Detect which cell encompasses the target text, then output its [X, Y] center coordinate. 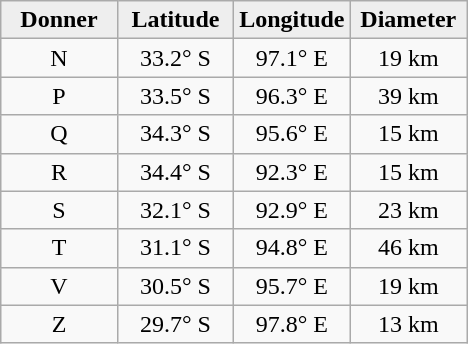
39 km [408, 96]
13 km [408, 324]
96.3° E [292, 96]
T [59, 248]
Longitude [292, 20]
92.3° E [292, 172]
Z [59, 324]
Donner [59, 20]
46 km [408, 248]
Q [59, 134]
97.8° E [292, 324]
32.1° S [175, 210]
29.7° S [175, 324]
23 km [408, 210]
V [59, 286]
33.5° S [175, 96]
34.3° S [175, 134]
95.7° E [292, 286]
94.8° E [292, 248]
92.9° E [292, 210]
S [59, 210]
34.4° S [175, 172]
95.6° E [292, 134]
N [59, 58]
31.1° S [175, 248]
Diameter [408, 20]
33.2° S [175, 58]
Latitude [175, 20]
30.5° S [175, 286]
R [59, 172]
P [59, 96]
97.1° E [292, 58]
